Capture the cell that displays the provided text and extract its [x, y] central coordinate. 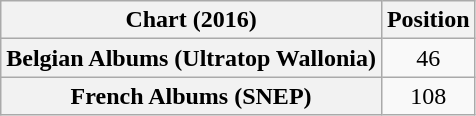
46 [428, 58]
108 [428, 96]
French Albums (SNEP) [192, 96]
Position [428, 20]
Chart (2016) [192, 20]
Belgian Albums (Ultratop Wallonia) [192, 58]
